Capture the cell that displays the provided text and extract its [X, Y] central coordinate. 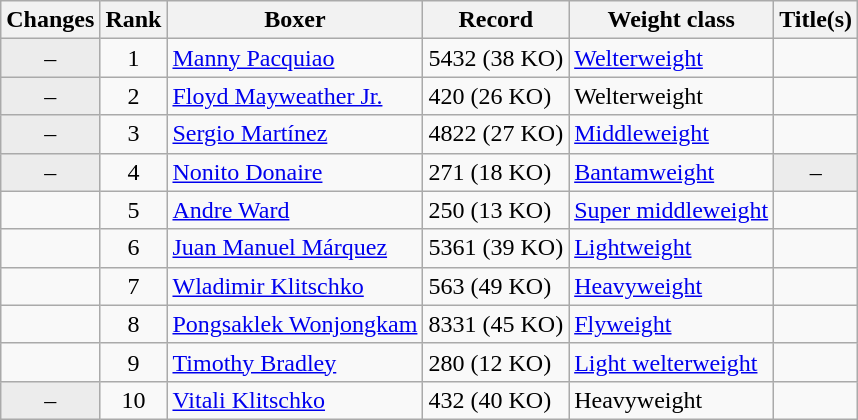
280 (12 KO) [496, 362]
250 (13 KO) [496, 210]
Rank [134, 20]
563 (49 KO) [496, 286]
Super middleweight [672, 210]
2 [134, 96]
8 [134, 324]
3 [134, 134]
Weight class [672, 20]
Pongsaklek Wonjongkam [295, 324]
1 [134, 58]
4822 (27 KO) [496, 134]
9 [134, 362]
Changes [50, 20]
Light welterweight [672, 362]
Manny Pacquiao [295, 58]
Floyd Mayweather Jr. [295, 96]
Nonito Donaire [295, 172]
5432 (38 KO) [496, 58]
Lightweight [672, 248]
Wladimir Klitschko [295, 286]
Juan Manuel Márquez [295, 248]
4 [134, 172]
Timothy Bradley [295, 362]
271 (18 KO) [496, 172]
Title(s) [816, 20]
7 [134, 286]
420 (26 KO) [496, 96]
5361 (39 KO) [496, 248]
Boxer [295, 20]
10 [134, 400]
Middleweight [672, 134]
Andre Ward [295, 210]
8331 (45 KO) [496, 324]
6 [134, 248]
Vitali Klitschko [295, 400]
432 (40 KO) [496, 400]
5 [134, 210]
Flyweight [672, 324]
Sergio Martínez [295, 134]
Record [496, 20]
Bantamweight [672, 172]
